Return [X, Y] of the center of cell containing provided text 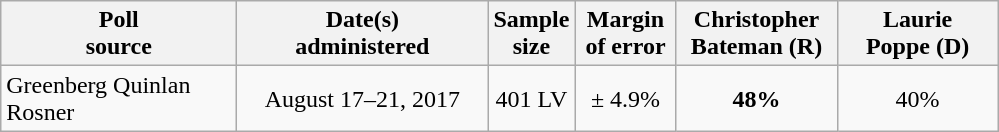
Samplesize [532, 34]
Christopher Bateman (R) [756, 34]
August 17–21, 2017 [362, 98]
48% [756, 98]
401 LV [532, 98]
Poll source [119, 34]
Greenberg Quinlan Rosner [119, 98]
± 4.9% [626, 98]
Margin of error [626, 34]
40% [918, 98]
Laurie Poppe (D) [918, 34]
Date(s) administered [362, 34]
